Extract the [x, y] coordinate from the center of the cell holding the provided text.  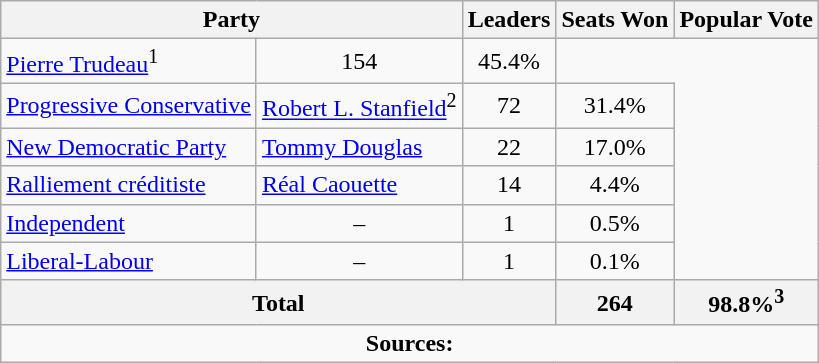
98.8%3 [746, 302]
Ralliement créditiste [129, 185]
Réal Caouette [359, 185]
Robert L. Stanfield2 [359, 106]
264 [615, 302]
Leaders [509, 20]
Progressive Conservative [129, 106]
New Democratic Party [129, 147]
Party [232, 20]
14 [509, 185]
Pierre Trudeau1 [129, 62]
Independent [129, 223]
154 [359, 62]
17.0% [615, 147]
22 [509, 147]
Seats Won [615, 20]
45.4% [509, 62]
Tommy Douglas [359, 147]
0.1% [615, 261]
31.4% [615, 106]
72 [509, 106]
Liberal-Labour [129, 261]
Total [278, 302]
4.4% [615, 185]
Popular Vote [746, 20]
Sources: [410, 344]
0.5% [615, 223]
